For the text-containing cell, return its midpoint in (x, y) coordinate format. 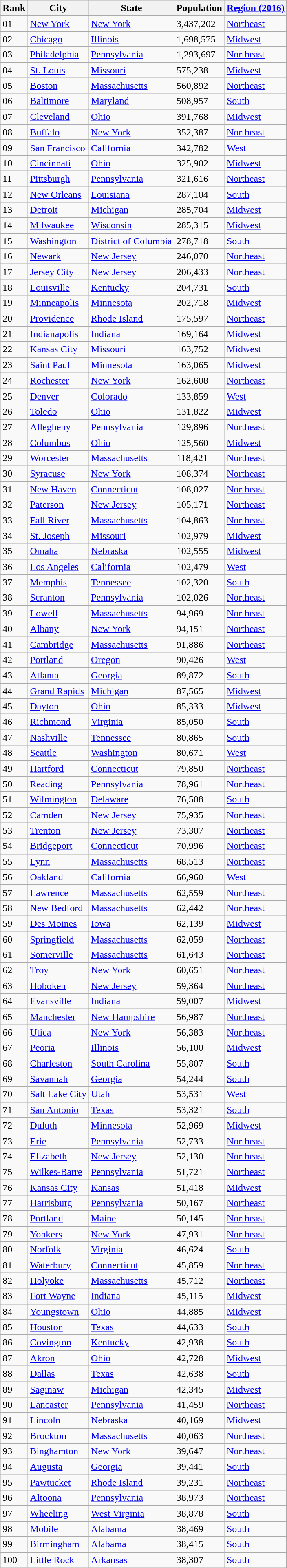
508,957 (199, 101)
26 (14, 411)
Louisiana (132, 194)
San Francisco (58, 148)
48 (14, 753)
44 (14, 691)
San Antonio (58, 1110)
Cambridge (58, 644)
40,169 (199, 1420)
38 (14, 598)
Lincoln (58, 1420)
38,878 (199, 1513)
Buffalo (58, 132)
56,383 (199, 1032)
163,752 (199, 349)
108,374 (199, 474)
47 (14, 738)
Reading (58, 784)
52,733 (199, 1141)
Troy (58, 970)
1,293,697 (199, 55)
09 (14, 148)
District of Columbia (132, 241)
63 (14, 986)
90 (14, 1405)
342,782 (199, 148)
Grand Rapids (58, 691)
50,145 (199, 1219)
Wilmington (58, 799)
Philadelphia (58, 55)
129,896 (199, 427)
21 (14, 334)
104,863 (199, 520)
133,859 (199, 396)
15 (14, 241)
Kansas (132, 1188)
10 (14, 163)
Elizabeth (58, 1156)
52,969 (199, 1125)
13 (14, 210)
74 (14, 1156)
Norfolk (58, 1250)
86 (14, 1343)
46 (14, 722)
52,130 (199, 1156)
Newark (58, 256)
37 (14, 582)
Pittsburgh (58, 179)
Cleveland (58, 117)
New Hampshire (132, 1017)
76 (14, 1188)
Utah (132, 1094)
Waterbury (58, 1265)
Dallas (58, 1374)
70,996 (199, 846)
75 (14, 1172)
100 (14, 1560)
85,333 (199, 707)
Maryland (132, 101)
25 (14, 396)
Indianapolis (58, 334)
85,050 (199, 722)
61 (14, 955)
66 (14, 1032)
Paterson (58, 505)
New Orleans (58, 194)
State (132, 8)
51 (14, 799)
Richmond (58, 722)
59,364 (199, 986)
391,768 (199, 117)
94 (14, 1467)
Dayton (58, 707)
69 (14, 1079)
02 (14, 39)
88 (14, 1374)
Seattle (58, 753)
Oakland (58, 877)
102,320 (199, 582)
Peoria (58, 1048)
79,850 (199, 769)
Minneapolis (58, 303)
78,961 (199, 784)
20 (14, 318)
Lowell (58, 613)
53,531 (199, 1094)
56,100 (199, 1048)
40,063 (199, 1435)
Springfield (58, 939)
Albany (58, 629)
Hoboken (58, 986)
51,418 (199, 1188)
66,960 (199, 877)
68,513 (199, 861)
29 (14, 458)
83 (14, 1296)
45 (14, 707)
08 (14, 132)
Rochester (58, 380)
Trenton (58, 830)
City (58, 8)
62,059 (199, 939)
38,973 (199, 1498)
60 (14, 939)
50,167 (199, 1203)
27 (14, 427)
46,624 (199, 1250)
38,307 (199, 1560)
14 (14, 225)
Iowa (132, 923)
67 (14, 1048)
Denver (58, 396)
Des Moines (58, 923)
Omaha (58, 551)
169,164 (199, 334)
Nashville (58, 738)
44,633 (199, 1327)
84 (14, 1312)
Saginaw (58, 1389)
41 (14, 644)
285,315 (199, 225)
118,421 (199, 458)
33 (14, 520)
42,345 (199, 1389)
Yonkers (58, 1234)
Wisconsin (132, 225)
40 (14, 629)
Evansville (58, 1001)
New Haven (58, 489)
162,608 (199, 380)
352,387 (199, 132)
31 (14, 489)
47,931 (199, 1234)
18 (14, 287)
Savannah (58, 1079)
South Carolina (132, 1063)
98 (14, 1529)
Binghamton (58, 1451)
93 (14, 1451)
Boston (58, 86)
278,718 (199, 241)
Population (199, 8)
Detroit (58, 210)
Maine (132, 1219)
65 (14, 1017)
Colorado (132, 396)
28 (14, 442)
61,643 (199, 955)
39,231 (199, 1482)
60,651 (199, 970)
Milwaukee (58, 225)
54,244 (199, 1079)
16 (14, 256)
Cincinnati (58, 163)
53 (14, 830)
53,321 (199, 1110)
72 (14, 1125)
12 (14, 194)
95 (14, 1482)
Brockton (58, 1435)
45,859 (199, 1265)
575,238 (199, 70)
321,616 (199, 179)
125,560 (199, 442)
West Virginia (132, 1513)
62,442 (199, 908)
75,935 (199, 815)
54 (14, 846)
102,979 (199, 536)
Wilkes-Barre (58, 1172)
01 (14, 24)
79 (14, 1234)
39,647 (199, 1451)
99 (14, 1544)
43 (14, 675)
Duluth (58, 1125)
97 (14, 1513)
Akron (58, 1358)
Louisville (58, 287)
202,718 (199, 303)
Manchester (58, 1017)
87,565 (199, 691)
Augusta (58, 1467)
Columbus (58, 442)
45,712 (199, 1281)
73,307 (199, 830)
42,728 (199, 1358)
Oregon (132, 660)
102,026 (199, 598)
Charleston (58, 1063)
3,437,202 (199, 24)
89 (14, 1389)
38,469 (199, 1529)
Fort Wayne (58, 1296)
59,007 (199, 1001)
Utica (58, 1032)
82 (14, 1281)
94,151 (199, 629)
St. Louis (58, 70)
44,885 (199, 1312)
77 (14, 1203)
50 (14, 784)
Birmingham (58, 1544)
41,459 (199, 1405)
Hartford (58, 769)
42,938 (199, 1343)
56 (14, 877)
92 (14, 1435)
560,892 (199, 86)
Baltimore (58, 101)
81 (14, 1265)
Lynn (58, 861)
Lawrence (58, 892)
58 (14, 908)
Saint Paul (58, 365)
Little Rock (58, 1560)
07 (14, 117)
Salt Lake City (58, 1094)
Pawtucket (58, 1482)
80,865 (199, 738)
108,027 (199, 489)
Los Angeles (58, 567)
Bridgeport (58, 846)
Toledo (58, 411)
80 (14, 1250)
Holyoke (58, 1281)
204,731 (199, 287)
71 (14, 1110)
34 (14, 536)
59 (14, 923)
42,638 (199, 1374)
91 (14, 1420)
62 (14, 970)
19 (14, 303)
35 (14, 551)
Region (2016) (255, 8)
70 (14, 1094)
Mobile (58, 1529)
55,807 (199, 1063)
45,115 (199, 1296)
131,822 (199, 411)
32 (14, 505)
St. Joseph (58, 536)
68 (14, 1063)
64 (14, 1001)
285,704 (199, 210)
11 (14, 179)
Erie (58, 1141)
51,721 (199, 1172)
Fall River (58, 520)
Altoona (58, 1498)
287,104 (199, 194)
39,441 (199, 1467)
62,139 (199, 923)
Camden (58, 815)
62,559 (199, 892)
Delaware (132, 799)
325,902 (199, 163)
175,597 (199, 318)
06 (14, 101)
04 (14, 70)
206,433 (199, 272)
New Bedford (58, 908)
Allegheny (58, 427)
Atlanta (58, 675)
Rank (14, 8)
17 (14, 272)
Covington (58, 1343)
105,171 (199, 505)
Youngstown (58, 1312)
Memphis (58, 582)
36 (14, 567)
55 (14, 861)
05 (14, 86)
91,886 (199, 644)
87 (14, 1358)
03 (14, 55)
102,479 (199, 567)
Somerville (58, 955)
Worcester (58, 458)
163,065 (199, 365)
80,671 (199, 753)
Syracuse (58, 474)
Lancaster (58, 1405)
Jersey City (58, 272)
85 (14, 1327)
73 (14, 1141)
57 (14, 892)
49 (14, 769)
94,969 (199, 613)
Scranton (58, 598)
78 (14, 1219)
Houston (58, 1327)
38,415 (199, 1544)
90,426 (199, 660)
42 (14, 660)
23 (14, 365)
Wheeling (58, 1513)
1,698,575 (199, 39)
56,987 (199, 1017)
39 (14, 613)
89,872 (199, 675)
Chicago (58, 39)
96 (14, 1498)
52 (14, 815)
76,508 (199, 799)
Providence (58, 318)
30 (14, 474)
102,555 (199, 551)
24 (14, 380)
22 (14, 349)
Arkansas (132, 1560)
246,070 (199, 256)
Harrisburg (58, 1203)
